Search for the cell housing the specified text and yield its [x, y] center coordinate. 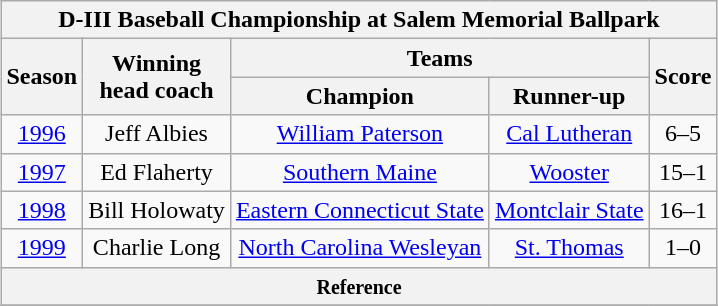
15–1 [683, 172]
Charlie Long [157, 248]
Jeff Albies [157, 134]
Eastern Connecticut State [360, 210]
William Paterson [360, 134]
Cal Lutheran [569, 134]
North Carolina Wesleyan [360, 248]
Bill Holowaty [157, 210]
Reference [359, 286]
Teams [440, 58]
St. Thomas [569, 248]
D-III Baseball Championship at Salem Memorial Ballpark [359, 20]
16–1 [683, 210]
Champion [360, 96]
1996 [42, 134]
Winninghead coach [157, 77]
Runner-up [569, 96]
1998 [42, 210]
1997 [42, 172]
1–0 [683, 248]
Ed Flaherty [157, 172]
Montclair State [569, 210]
Wooster [569, 172]
6–5 [683, 134]
Season [42, 77]
1999 [42, 248]
Southern Maine [360, 172]
Score [683, 77]
